Detect which cell encompasses the target text, then output its [x, y] center coordinate. 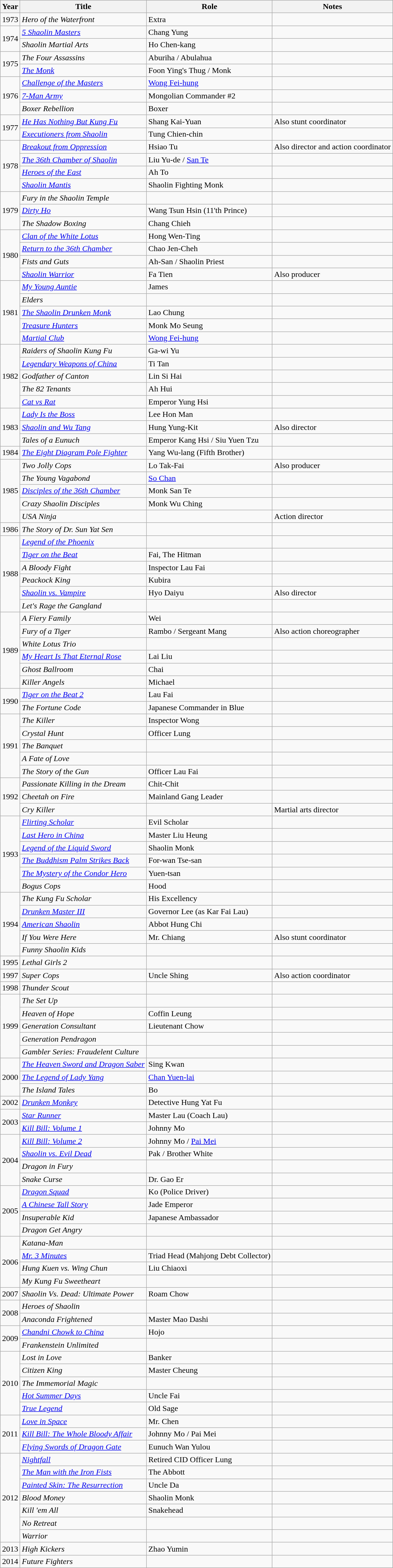
Mr. Chen [209, 1421]
Foon Ying's Thug / Monk [209, 70]
A Bloody Fight [83, 568]
Hung Yung-Kit [209, 427]
Ko (Police Driver) [209, 1192]
Uncle Shing [209, 975]
The 82 Tenants [83, 389]
Lost in Love [83, 1357]
A Fiery Family [83, 618]
Legend of the Phoenix [83, 542]
2006 [10, 1262]
Treasure Hunters [83, 325]
2010 [10, 1383]
Officer Lung [209, 733]
1993 [10, 854]
Crystal Hunt [83, 733]
The Story of the Gun [83, 771]
1998 [10, 988]
Extra [209, 19]
1973 [10, 19]
Katana-Man [83, 1243]
Return to the 36th Chamber [83, 249]
Heroes of Shaolin [83, 1306]
Sing Kwan [209, 1064]
The Young Vagabond [83, 478]
Generation Consultant [83, 1026]
Hyo Daiyu [209, 593]
Kill Bill: Volume 1 [83, 1128]
Aburiha / Abulahua [209, 58]
So Chan [209, 478]
Warrior [83, 1536]
Dragon Squad [83, 1192]
Snake Curse [83, 1179]
Ah Hui [209, 389]
Shaolin Warrior [83, 274]
Chang Chieh [209, 223]
The Legend of Lady Yang [83, 1077]
1983 [10, 427]
Martial arts director [332, 810]
The Heaven Sword and Dragon Saber [83, 1064]
Breakout from Oppression [83, 147]
White Lotus Trio [83, 644]
Heroes of the East [83, 172]
Rambo / Sergeant Mang [209, 631]
Kill Bill: Volume 2 [83, 1141]
Ah-San / Shaolin Priest [209, 262]
Japanese Ambassador [209, 1217]
Japanese Commander in Blue [209, 707]
Evil Scholar [209, 822]
Crazy Shaolin Disciples [83, 504]
2004 [10, 1160]
The 36th Chamber of Shaolin [83, 160]
Master Lau (Coach Lau) [209, 1115]
Thunder Scout [83, 988]
1977 [10, 128]
Hojo [209, 1332]
2013 [10, 1549]
Action director [332, 516]
Love in Space [83, 1421]
Shaolin Fighting Monk [209, 185]
2003 [10, 1122]
Shaolin Mantis [83, 185]
Chao Jen-Cheh [209, 249]
1995 [10, 962]
5 Shaolin Masters [83, 32]
Yuen-tsan [209, 873]
Dirty Ho [83, 211]
Lee Hon Man [209, 415]
Monk San Te [209, 491]
Kill 'em All [83, 1510]
1990 [10, 701]
Nightfall [83, 1460]
Chan Yuen-lai [209, 1077]
Hsiao Tu [209, 147]
Funny Shaolin Kids [83, 950]
Abbot Hung Chi [209, 924]
The Immemorial Magic [83, 1383]
1994 [10, 924]
Cry Killer [83, 810]
1988 [10, 574]
1979 [10, 211]
1985 [10, 491]
2007 [10, 1294]
Emperor Yung Hsi [209, 402]
Ga-wi Yu [209, 351]
Chang Yung [209, 32]
Shaolin vs. Vampire [83, 593]
The Shadow Boxing [83, 223]
Johnny Mo [209, 1128]
Lao Chung [209, 312]
Ah To [209, 172]
Title [83, 7]
Triad Head (Mahjong Debt Collector) [209, 1256]
Lieutenant Chow [209, 1026]
High Kickers [83, 1549]
Fai, The Hitman [209, 554]
Shang Kai-Yuan [209, 121]
The Monk [83, 70]
1975 [10, 64]
James [209, 287]
Future Fighters [83, 1561]
The Four Assassins [83, 58]
A Fate of Love [83, 758]
He Has Nothing But Kung Fu [83, 121]
Lin Si Hai [209, 376]
Let's Rage the Gangland [83, 606]
The Abbott [209, 1472]
Hood [209, 886]
Officer Lau Fai [209, 771]
Notes [332, 7]
Boxer Rebellion [83, 108]
Year [10, 7]
2012 [10, 1498]
Coffin Leung [209, 1014]
Shaolin Vs. Dead: Ultimate Power [83, 1294]
The Man with the Iron Fists [83, 1472]
Bo [209, 1090]
Blood Money [83, 1498]
Dr. Gao Er [209, 1179]
Passionate Killing in the Dream [83, 784]
Shaolin vs. Evil Dead [83, 1153]
Eunuch Wan Yulou [209, 1447]
Tales of a Eunuch [83, 440]
Role [209, 7]
Emperor Kang Hsi / Siu Yuen Tzu [209, 440]
Gambler Series: Fraudelent Culture [83, 1052]
Drunken Master III [83, 911]
Legend of the Liquid Sword [83, 848]
Fury of a Tiger [83, 631]
Cheetah on Fire [83, 797]
1989 [10, 650]
Star Runner [83, 1115]
My Kung Fu Sweetheart [83, 1281]
1974 [10, 39]
Martial Club [83, 338]
Zhao Yumin [209, 1549]
1991 [10, 746]
Uncle Da [209, 1485]
Peackock King [83, 580]
Kill Bill: The Whole Bloody Affair [83, 1434]
Uncle Fai [209, 1396]
The Buddhism Palm Strikes Back [83, 861]
The Banquet [83, 746]
Detective Hung Yat Fu [209, 1103]
The Mystery of the Condor Hero [83, 873]
Frankenstein Unlimited [83, 1345]
Banker [209, 1357]
Ghost Ballroom [83, 669]
7-Man Army [83, 96]
Citizen King [83, 1370]
Dragon in Fury [83, 1166]
1984 [10, 453]
1976 [10, 96]
Raiders of Shaolin Kung Fu [83, 351]
Executioners from Shaolin [83, 134]
2008 [10, 1313]
Old Sage [209, 1409]
Tung Chien-chin [209, 134]
Elders [83, 300]
Also action choreographer [332, 631]
Ti Tan [209, 363]
Master Cheung [209, 1370]
The Killer [83, 720]
2005 [10, 1211]
Hero of the Waterfront [83, 19]
Painted Skin: The Resurrection [83, 1485]
Last Hero in China [83, 835]
Chai [209, 669]
The Story of Dr. Sun Yat Sen [83, 529]
Master Mao Dashi [209, 1319]
Drunken Monkey [83, 1103]
Insuperable Kid [83, 1217]
Mongolian Commander #2 [209, 96]
1978 [10, 166]
Flirting Scholar [83, 822]
Bogus Cops [83, 886]
The Island Tales [83, 1090]
Generation Pendragon [83, 1039]
Snakehead [209, 1510]
Shaolin and Wu Tang [83, 427]
Also action coordinator [332, 975]
Governor Lee (as Kar Fai Lau) [209, 911]
Boxer [209, 108]
Ho Chen-kang [209, 45]
Monk Mo Seung [209, 325]
1980 [10, 255]
Two Jolly Cops [83, 465]
Flying Swords of Dragon Gate [83, 1447]
Hung Kuen vs. Wing Chun [83, 1268]
Kubira [209, 580]
My Heart Is That Eternal Rose [83, 657]
The Set Up [83, 1001]
The Shaolin Drunken Monk [83, 312]
Killer Angels [83, 682]
My Young Auntie [83, 287]
1982 [10, 376]
Lai Liu [209, 657]
Lethal Girls 2 [83, 962]
Clan of the White Lotus [83, 236]
Lau Fai [209, 695]
Michael [209, 682]
Fists and Guts [83, 262]
Anaconda Frightened [83, 1319]
Super Cops [83, 975]
Disciples of the 36th Chamber [83, 491]
USA Ninja [83, 516]
Wang Tsun Hsin (11'th Prince) [209, 211]
Mr. 3 Minutes [83, 1256]
Mainland Gang Leader [209, 797]
Yang Wu-lang (Fifth Brother) [209, 453]
2009 [10, 1338]
1986 [10, 529]
Shaolin Martial Arts [83, 45]
1997 [10, 975]
Monk Wu Ching [209, 504]
Chandni Chowk to China [83, 1332]
Legendary Weapons of China [83, 363]
2002 [10, 1103]
True Legend [83, 1409]
Also director and action coordinator [332, 147]
Jade Emperor [209, 1205]
Tiger on the Beat [83, 554]
Lo Tak-Fai [209, 465]
Roam Chow [209, 1294]
Inspector Lau Fai [209, 568]
Godfather of Canton [83, 376]
Retired CID Officer Lung [209, 1460]
The Eight Diagram Pole Fighter [83, 453]
Mr. Chiang [209, 937]
Fa Tien [209, 274]
Dragon Get Angry [83, 1230]
2000 [10, 1077]
1992 [10, 797]
The Kung Fu Scholar [83, 899]
Liu Chiaoxi [209, 1268]
Lady Is the Boss [83, 415]
His Excellency [209, 899]
Hot Summer Days [83, 1396]
Inspector Wong [209, 720]
2011 [10, 1434]
Pak / Brother White [209, 1153]
Heaven of Hope [83, 1014]
If You Were Here [83, 937]
Challenge of the Masters [83, 83]
Wei [209, 618]
2014 [10, 1561]
A Chinese Tall Story [83, 1205]
American Shaolin [83, 924]
Fury in the Shaolin Temple [83, 198]
1981 [10, 312]
Hong Wen-Ting [209, 236]
Tiger on the Beat 2 [83, 695]
No Retreat [83, 1523]
For-wan Tse-san [209, 861]
Cat vs Rat [83, 402]
The Fortune Code [83, 707]
Master Liu Heung [209, 835]
Chit-Chit [209, 784]
1999 [10, 1026]
Liu Yu-de / San Te [209, 160]
